Output the [x, y] coordinate of the center of the cell containing the given text.  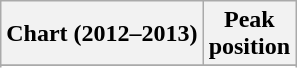
Peakposition [249, 34]
Chart (2012–2013) [102, 34]
